For the text-containing cell, return its midpoint in [x, y] coordinate format. 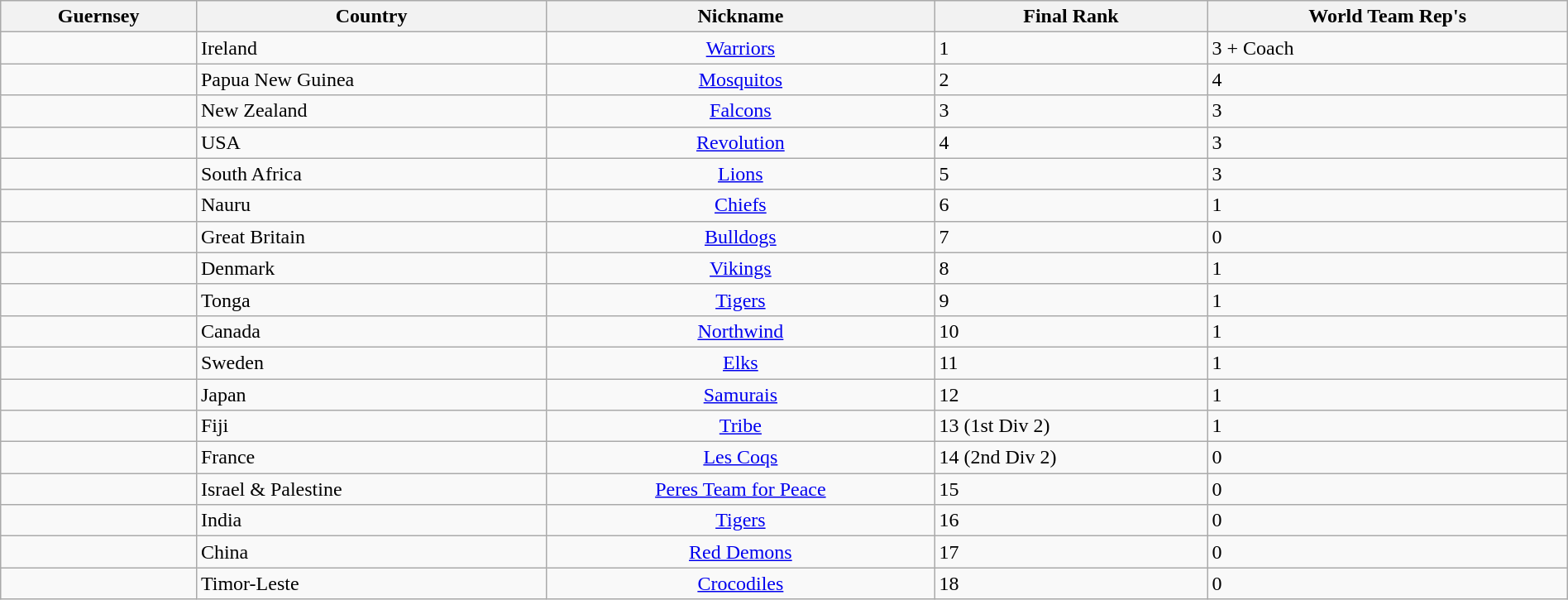
Great Britain [370, 237]
5 [1071, 174]
Canada [370, 331]
New Zealand [370, 111]
Samurais [741, 395]
Timor-Leste [370, 583]
18 [1071, 583]
Northwind [741, 331]
Falcons [741, 111]
China [370, 552]
Bulldogs [741, 237]
Les Coqs [741, 458]
3 + Coach [1388, 48]
Mosquitos [741, 79]
Israel & Palestine [370, 489]
USA [370, 142]
Red Demons [741, 552]
South Africa [370, 174]
Tonga [370, 300]
Country [370, 17]
15 [1071, 489]
Tribe [741, 426]
12 [1071, 395]
Nickname [741, 17]
14 (2nd Div 2) [1071, 458]
Peres Team for Peace [741, 489]
16 [1071, 521]
Denmark [370, 268]
Vikings [741, 268]
Sweden [370, 362]
India [370, 521]
Fiji [370, 426]
7 [1071, 237]
Lions [741, 174]
2 [1071, 79]
Warriors [741, 48]
Final Rank [1071, 17]
Japan [370, 395]
11 [1071, 362]
Guernsey [99, 17]
Papua New Guinea [370, 79]
6 [1071, 205]
13 (1st Div 2) [1071, 426]
Ireland [370, 48]
Crocodiles [741, 583]
10 [1071, 331]
8 [1071, 268]
17 [1071, 552]
Revolution [741, 142]
World Team Rep's [1388, 17]
9 [1071, 300]
Elks [741, 362]
France [370, 458]
Chiefs [741, 205]
Nauru [370, 205]
